Locate the cell with the specified text and output its (X, Y) center coordinate. 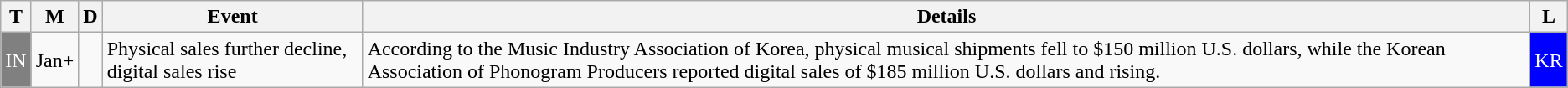
T (16, 17)
L (1549, 17)
M (55, 17)
Physical sales further decline, digital sales rise (233, 60)
Details (946, 17)
Event (233, 17)
KR (1549, 60)
Jan+ (55, 60)
D (90, 17)
IN (16, 60)
